Find where the given text appears and provide that cell's center as (X, Y) coordinate. 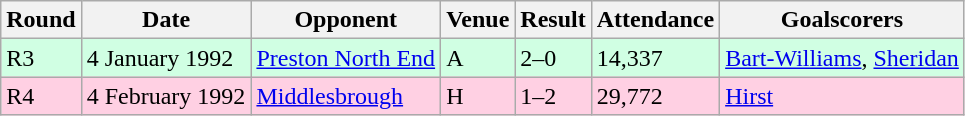
R3 (41, 58)
1–2 (553, 96)
14,337 (655, 58)
29,772 (655, 96)
Attendance (655, 20)
H (478, 96)
Date (166, 20)
Hirst (842, 96)
Opponent (346, 20)
4 February 1992 (166, 96)
4 January 1992 (166, 58)
Preston North End (346, 58)
Result (553, 20)
Venue (478, 20)
A (478, 58)
2–0 (553, 58)
Middlesbrough (346, 96)
R4 (41, 96)
Bart-Williams, Sheridan (842, 58)
Goalscorers (842, 20)
Round (41, 20)
